Return [x, y] of the center of cell containing provided text 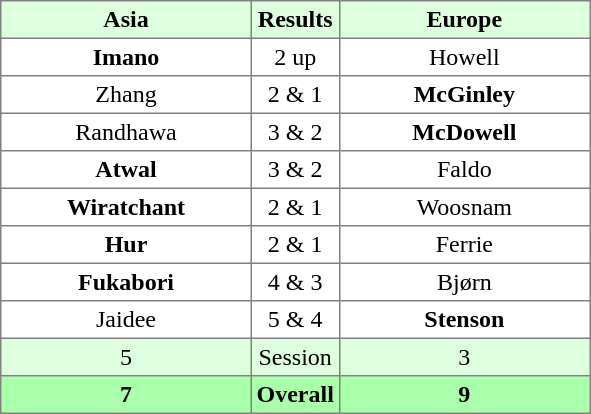
Hur [126, 245]
Bjørn [464, 282]
Ferrie [464, 245]
Overall [295, 395]
7 [126, 395]
3 [464, 357]
Woosnam [464, 207]
2 up [295, 57]
5 & 4 [295, 320]
5 [126, 357]
Randhawa [126, 132]
McGinley [464, 95]
Imano [126, 57]
Faldo [464, 170]
Howell [464, 57]
Atwal [126, 170]
Zhang [126, 95]
Asia [126, 20]
Fukabori [126, 282]
Session [295, 357]
Wiratchant [126, 207]
Europe [464, 20]
McDowell [464, 132]
Results [295, 20]
9 [464, 395]
4 & 3 [295, 282]
Stenson [464, 320]
Jaidee [126, 320]
